From the cell containing the given text, extract its center point as [X, Y] coordinate. 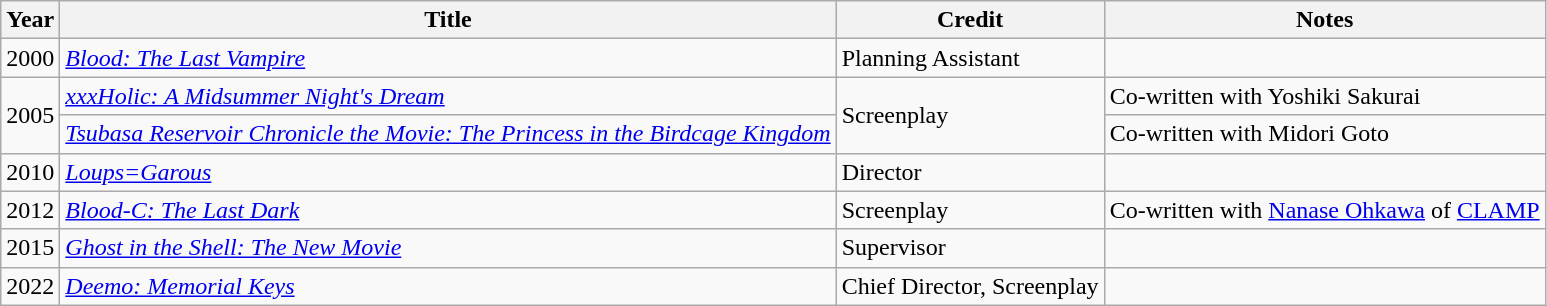
Co-written with Midori Goto [1324, 134]
Credit [970, 20]
xxxHolic: A Midsummer Night's Dream [448, 96]
2000 [30, 58]
Year [30, 20]
Title [448, 20]
Co-written with Yoshiki Sakurai [1324, 96]
2005 [30, 115]
Deemo: Memorial Keys [448, 286]
Tsubasa Reservoir Chronicle the Movie: The Princess in the Birdcage Kingdom [448, 134]
Director [970, 172]
2010 [30, 172]
Planning Assistant [970, 58]
Notes [1324, 20]
Blood: The Last Vampire [448, 58]
2022 [30, 286]
2015 [30, 248]
Co-written with Nanase Ohkawa of CLAMP [1324, 210]
Chief Director, Screenplay [970, 286]
Loups=Garous [448, 172]
Supervisor [970, 248]
Ghost in the Shell: The New Movie [448, 248]
2012 [30, 210]
Blood-C: The Last Dark [448, 210]
